Capture the cell that displays the provided text and extract its [X, Y] central coordinate. 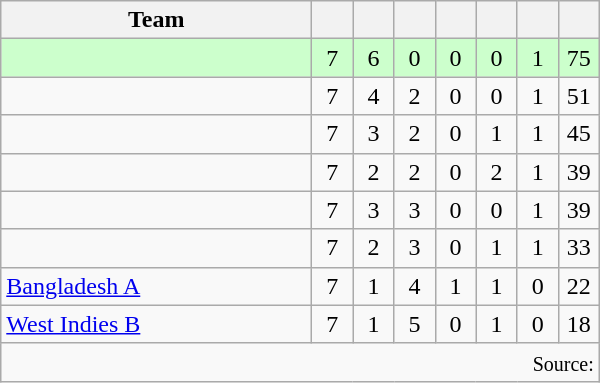
51 [578, 96]
6 [374, 58]
33 [578, 248]
45 [578, 134]
West Indies B [156, 324]
Bangladesh A [156, 286]
22 [578, 286]
18 [578, 324]
5 [414, 324]
Source: [300, 362]
75 [578, 58]
Team [156, 20]
